Identify which cell holds the provided text, then report its (X, Y) central coordinate. 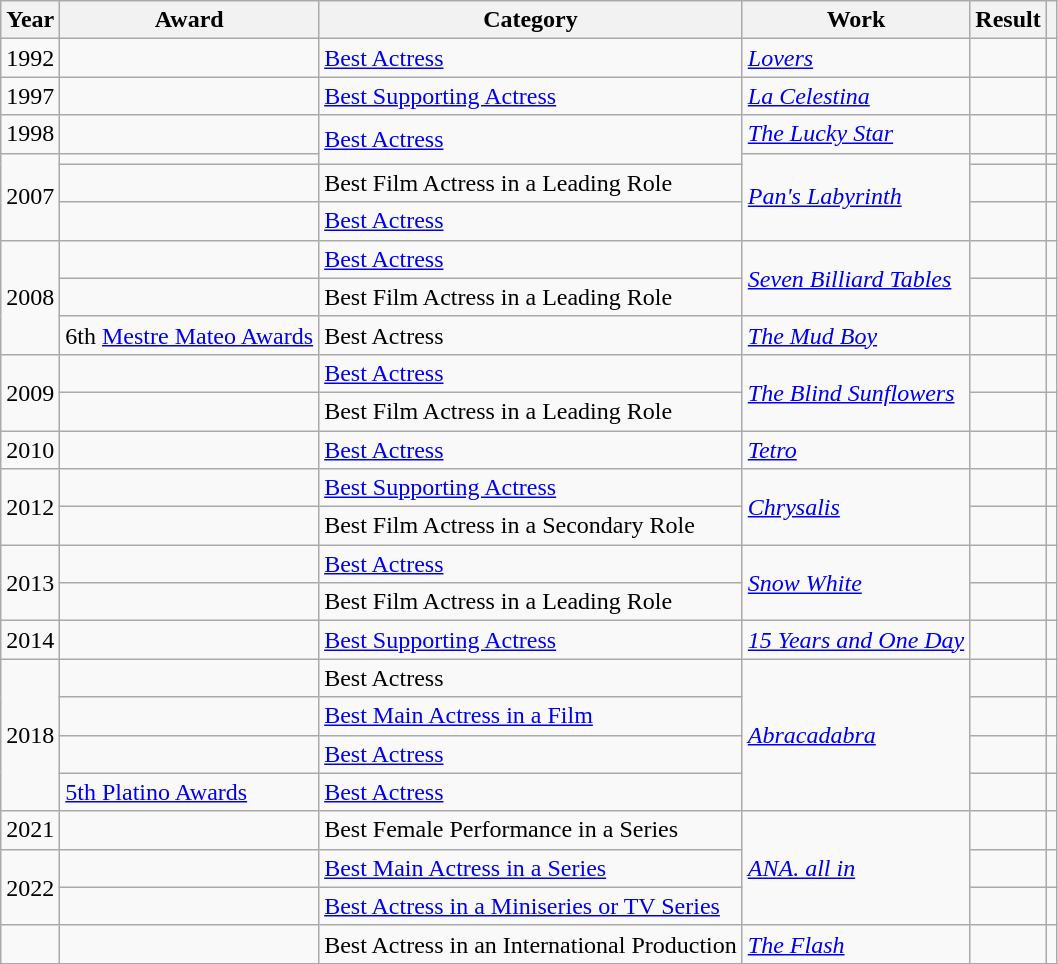
2012 (30, 507)
La Celestina (856, 96)
2010 (30, 449)
Best Main Actress in a Series (531, 868)
15 Years and One Day (856, 640)
5th Platino Awards (190, 792)
2007 (30, 196)
1998 (30, 134)
The Mud Boy (856, 335)
2008 (30, 297)
Best Actress in a Miniseries or TV Series (531, 906)
2009 (30, 392)
Chrysalis (856, 507)
Work (856, 20)
2014 (30, 640)
2018 (30, 735)
Best Female Performance in a Series (531, 830)
1992 (30, 58)
Result (1008, 20)
Seven Billiard Tables (856, 278)
Lovers (856, 58)
6th Mestre Mateo Awards (190, 335)
2022 (30, 887)
1997 (30, 96)
Best Actress in an International Production (531, 944)
Year (30, 20)
2013 (30, 583)
The Lucky Star (856, 134)
Category (531, 20)
Pan's Labyrinth (856, 196)
The Blind Sunflowers (856, 392)
ANA. all in (856, 868)
Tetro (856, 449)
Abracadabra (856, 735)
Best Film Actress in a Secondary Role (531, 526)
Award (190, 20)
The Flash (856, 944)
Best Main Actress in a Film (531, 716)
2021 (30, 830)
Snow White (856, 583)
